Output the [X, Y] coordinate of the center of the cell containing the given text.  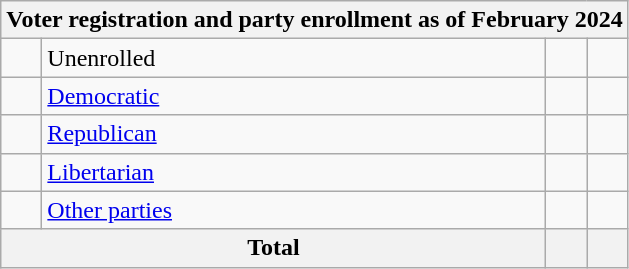
Libertarian [294, 172]
Total [274, 248]
Republican [294, 134]
Voter registration and party enrollment as of February 2024 [314, 20]
Other parties [294, 210]
Unenrolled [294, 58]
Democratic [294, 96]
